Extract the [X, Y] coordinate from the center of the cell holding the provided text.  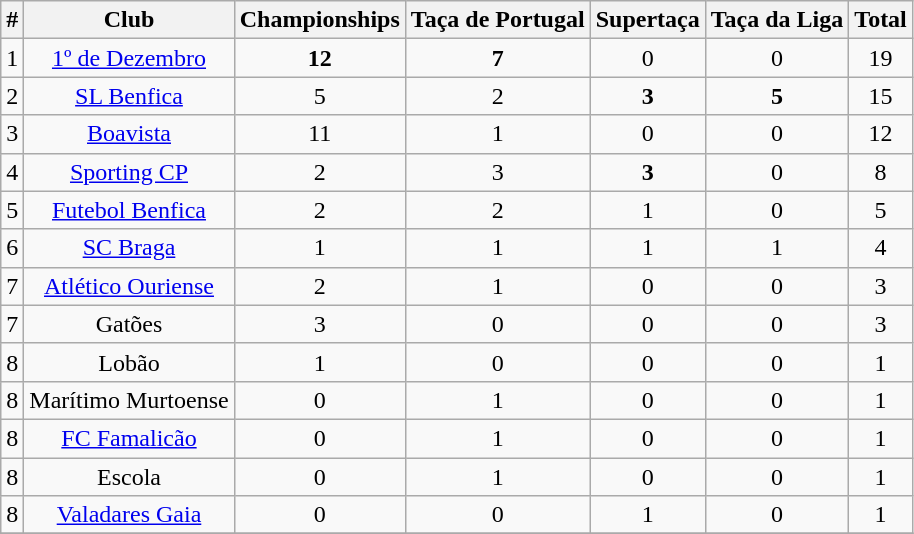
Taça da Liga [777, 20]
15 [881, 96]
Taça de Portugal [498, 20]
1º de Dezembro [129, 58]
# [12, 20]
Atlético Ouriense [129, 286]
SC Braga [129, 248]
Club [129, 20]
Supertaça [648, 20]
Gatões [129, 324]
FC Famalicão [129, 438]
SL Benfica [129, 96]
Marítimo Murtoense [129, 400]
11 [320, 134]
Boavista [129, 134]
Escola [129, 477]
Championships [320, 20]
Total [881, 20]
19 [881, 58]
Futebol Benfica [129, 210]
6 [12, 248]
Sporting CP [129, 172]
Lobão [129, 362]
Valadares Gaia [129, 515]
